Detect which cell encompasses the target text, then output its (X, Y) center coordinate. 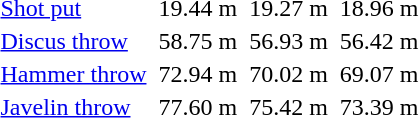
72.94 m (198, 74)
70.02 m (289, 74)
58.75 m (198, 41)
56.93 m (289, 41)
